Find where the given text appears and provide that cell's center as (x, y) coordinate. 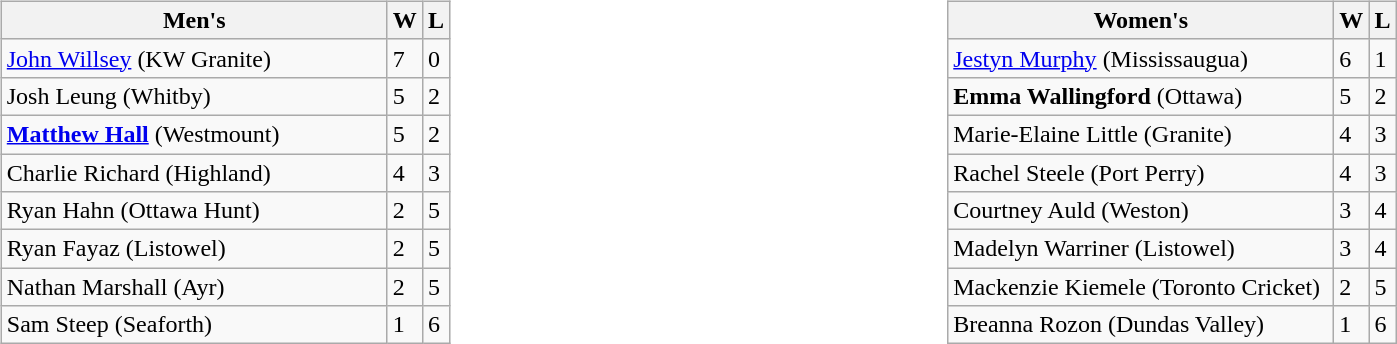
Rachel Steele (Port Perry) (1141, 173)
Sam Steep (Seaforth) (194, 325)
Breanna Rozon (Dundas Valley) (1141, 325)
Charlie Richard (Highland) (194, 173)
Ryan Hahn (Ottawa Hunt) (194, 211)
Madelyn Warriner (Listowel) (1141, 249)
0 (436, 58)
Matthew Hall (Westmount) (194, 134)
Courtney Auld (Weston) (1141, 211)
Jestyn Murphy (Mississaugua) (1141, 58)
Nathan Marshall (Ayr) (194, 287)
Emma Wallingford (Ottawa) (1141, 96)
Women's (1141, 20)
Men's (194, 20)
7 (404, 58)
Josh Leung (Whitby) (194, 96)
Ryan Fayaz (Listowel) (194, 249)
Mackenzie Kiemele (Toronto Cricket) (1141, 287)
John Willsey (KW Granite) (194, 58)
Marie-Elaine Little (Granite) (1141, 134)
